Search for the cell housing the specified text and yield its [x, y] center coordinate. 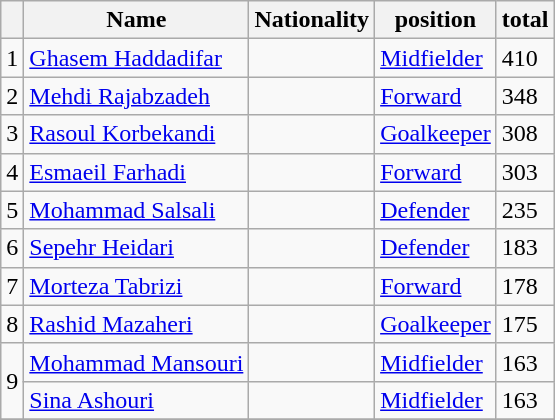
Morteza Tabrizi [136, 286]
303 [525, 172]
Mohammad Mansouri [136, 362]
8 [12, 324]
410 [525, 58]
6 [12, 248]
235 [525, 210]
Ghasem Haddadifar [136, 58]
Rasoul Korbekandi [136, 134]
Sepehr Heidari [136, 248]
Mehdi Rajabzadeh [136, 96]
7 [12, 286]
2 [12, 96]
9 [12, 381]
1 [12, 58]
348 [525, 96]
Mohammad Salsali [136, 210]
4 [12, 172]
308 [525, 134]
178 [525, 286]
Nationality [312, 20]
Rashid Mazaheri [136, 324]
175 [525, 324]
3 [12, 134]
Esmaeil Farhadi [136, 172]
Sina Ashouri [136, 400]
position [436, 20]
5 [12, 210]
Name [136, 20]
total [525, 20]
183 [525, 248]
